Return [x, y] of the center of cell containing provided text 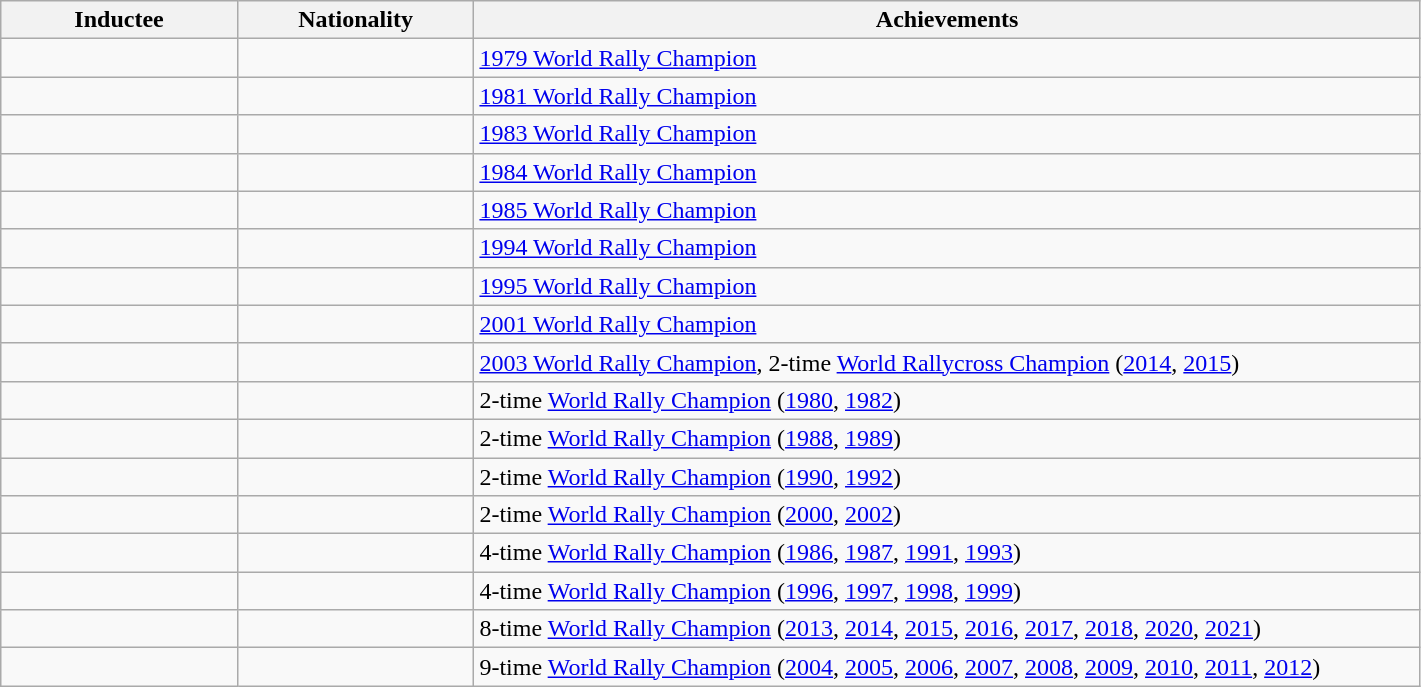
2-time World Rally Champion (1988, 1989) [947, 438]
Inductee [120, 20]
2003 World Rally Champion, 2-time World Rallycross Champion (2014, 2015) [947, 362]
1995 World Rally Champion [947, 286]
2-time World Rally Champion (1980, 1982) [947, 400]
1985 World Rally Champion [947, 210]
4-time World Rally Champion (1986, 1987, 1991, 1993) [947, 553]
1994 World Rally Champion [947, 248]
2-time World Rally Champion (1990, 1992) [947, 477]
2001 World Rally Champion [947, 324]
4-time World Rally Champion (1996, 1997, 1998, 1999) [947, 591]
2-time World Rally Champion (2000, 2002) [947, 515]
1981 World Rally Champion [947, 96]
1983 World Rally Champion [947, 134]
1979 World Rally Champion [947, 58]
8-time World Rally Champion (2013, 2014, 2015, 2016, 2017, 2018, 2020, 2021) [947, 629]
Achievements [947, 20]
Nationality [356, 20]
9-time World Rally Champion (2004, 2005, 2006, 2007, 2008, 2009, 2010, 2011, 2012) [947, 667]
1984 World Rally Champion [947, 172]
